From the cell containing the given text, extract its center point as (X, Y) coordinate. 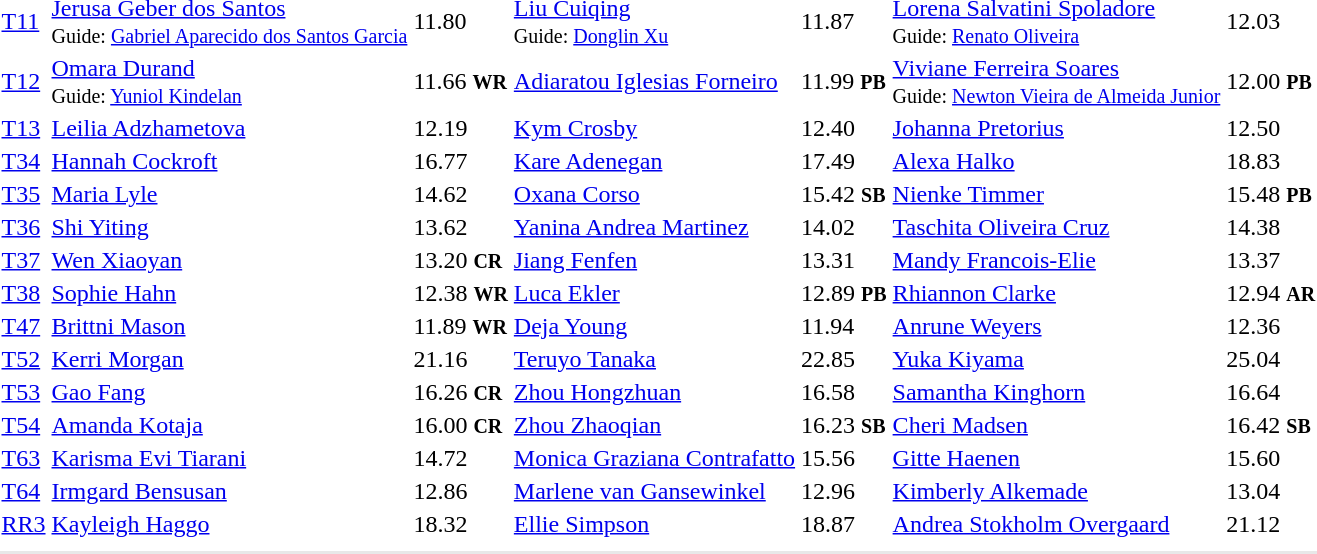
Leilia Adzhametova (230, 128)
Oxana Corso (654, 194)
Samantha Kinghorn (1056, 392)
12.00 PB (1271, 82)
Andrea Stokholm Overgaard (1056, 524)
Zhou Zhaoqian (654, 425)
11.66 WR (460, 82)
Alexa Halko (1056, 161)
18.87 (844, 524)
T64 (24, 491)
T47 (24, 326)
14.62 (460, 194)
T36 (24, 227)
16.26 CR (460, 392)
Viviane Ferreira SoaresGuide: Newton Vieira de Almeida Junior (1056, 82)
Marlene van Gansewinkel (654, 491)
12.36 (1271, 326)
Yuka Kiyama (1056, 359)
16.42 SB (1271, 425)
Mandy Francois-Elie (1056, 260)
Kimberly Alkemade (1056, 491)
11.89 WR (460, 326)
Anrune Weyers (1056, 326)
Taschita Oliveira Cruz (1056, 227)
T12 (24, 82)
Karisma Evi Tiarani (230, 458)
12.94 AR (1271, 293)
Kayleigh Haggo (230, 524)
Amanda Kotaja (230, 425)
13.04 (1271, 491)
16.64 (1271, 392)
T37 (24, 260)
Irmgard Bensusan (230, 491)
RR3 (24, 524)
T35 (24, 194)
25.04 (1271, 359)
Teruyo Tanaka (654, 359)
16.58 (844, 392)
12.50 (1271, 128)
Brittni Mason (230, 326)
16.00 CR (460, 425)
Kare Adenegan (654, 161)
T53 (24, 392)
Hannah Cockroft (230, 161)
12.40 (844, 128)
T52 (24, 359)
Ellie Simpson (654, 524)
T38 (24, 293)
11.99 PB (844, 82)
12.89 PB (844, 293)
13.37 (1271, 260)
13.20 CR (460, 260)
15.56 (844, 458)
11.94 (844, 326)
Maria Lyle (230, 194)
13.31 (844, 260)
12.38 WR (460, 293)
21.16 (460, 359)
14.02 (844, 227)
17.49 (844, 161)
22.85 (844, 359)
Adiaratou Iglesias Forneiro (654, 82)
18.32 (460, 524)
13.62 (460, 227)
Gitte Haenen (1056, 458)
12.19 (460, 128)
T54 (24, 425)
Kerri Morgan (230, 359)
T34 (24, 161)
Monica Graziana Contrafatto (654, 458)
12.96 (844, 491)
15.48 PB (1271, 194)
Gao Fang (230, 392)
14.72 (460, 458)
15.42 SB (844, 194)
12.86 (460, 491)
Nienke Timmer (1056, 194)
15.60 (1271, 458)
T13 (24, 128)
Kym Crosby (654, 128)
Wen Xiaoyan (230, 260)
16.23 SB (844, 425)
18.83 (1271, 161)
21.12 (1271, 524)
Deja Young (654, 326)
Zhou Hongzhuan (654, 392)
Jiang Fenfen (654, 260)
16.77 (460, 161)
Rhiannon Clarke (1056, 293)
Luca Ekler (654, 293)
Shi Yiting (230, 227)
Yanina Andrea Martinez (654, 227)
14.38 (1271, 227)
Johanna Pretorius (1056, 128)
T63 (24, 458)
Omara DurandGuide: Yuniol Kindelan (230, 82)
Sophie Hahn (230, 293)
Cheri Madsen (1056, 425)
